Pinpoint the cell where the given text exists, returning its [x, y] midpoint coordinate. 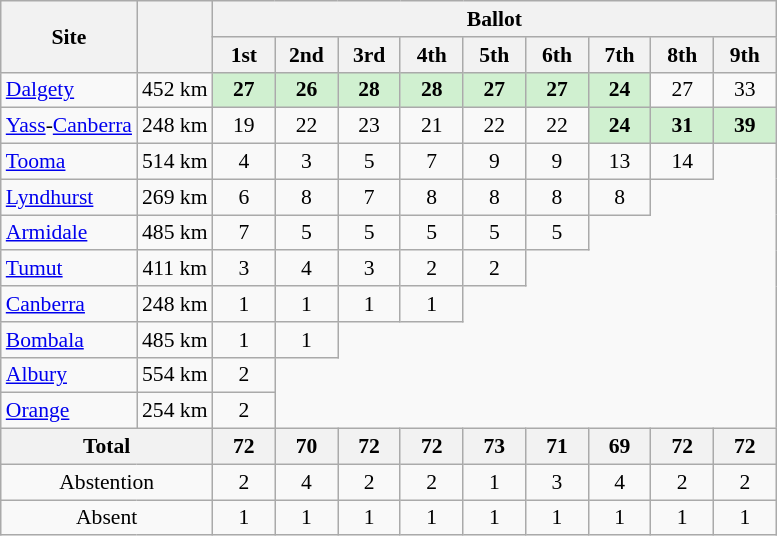
Tooma [69, 162]
411 km [174, 269]
Yass-Canberra [69, 126]
269 km [174, 197]
39 [746, 126]
6 [244, 197]
71 [558, 447]
33 [746, 90]
Albury [69, 375]
7th [620, 55]
Tumut [69, 269]
70 [306, 447]
Armidale [69, 233]
31 [682, 126]
3rd [370, 55]
554 km [174, 375]
21 [432, 126]
69 [620, 447]
Lyndhurst [69, 197]
19 [244, 126]
9th [746, 55]
8th [682, 55]
Site [69, 36]
1st [244, 55]
6th [558, 55]
Bombala [69, 340]
14 [682, 162]
26 [306, 90]
4th [432, 55]
Dalgety [69, 90]
23 [370, 126]
Abstention [107, 482]
13 [620, 162]
5th [494, 55]
Total [107, 447]
514 km [174, 162]
2nd [306, 55]
Canberra [69, 304]
Ballot [495, 19]
Absent [107, 518]
73 [494, 447]
254 km [174, 411]
Orange [69, 411]
452 km [174, 90]
